Extract the (x, y) coordinate from the center of the cell holding the provided text.  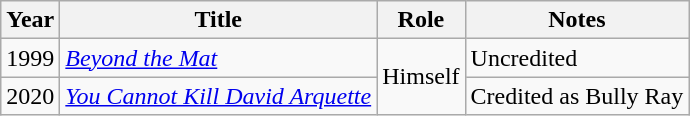
2020 (30, 96)
Uncredited (577, 58)
Year (30, 20)
Himself (421, 77)
You Cannot Kill David Arquette (218, 96)
Role (421, 20)
Title (218, 20)
Beyond the Mat (218, 58)
1999 (30, 58)
Notes (577, 20)
Credited as Bully Ray (577, 96)
